Search for the cell housing the specified text and yield its [x, y] center coordinate. 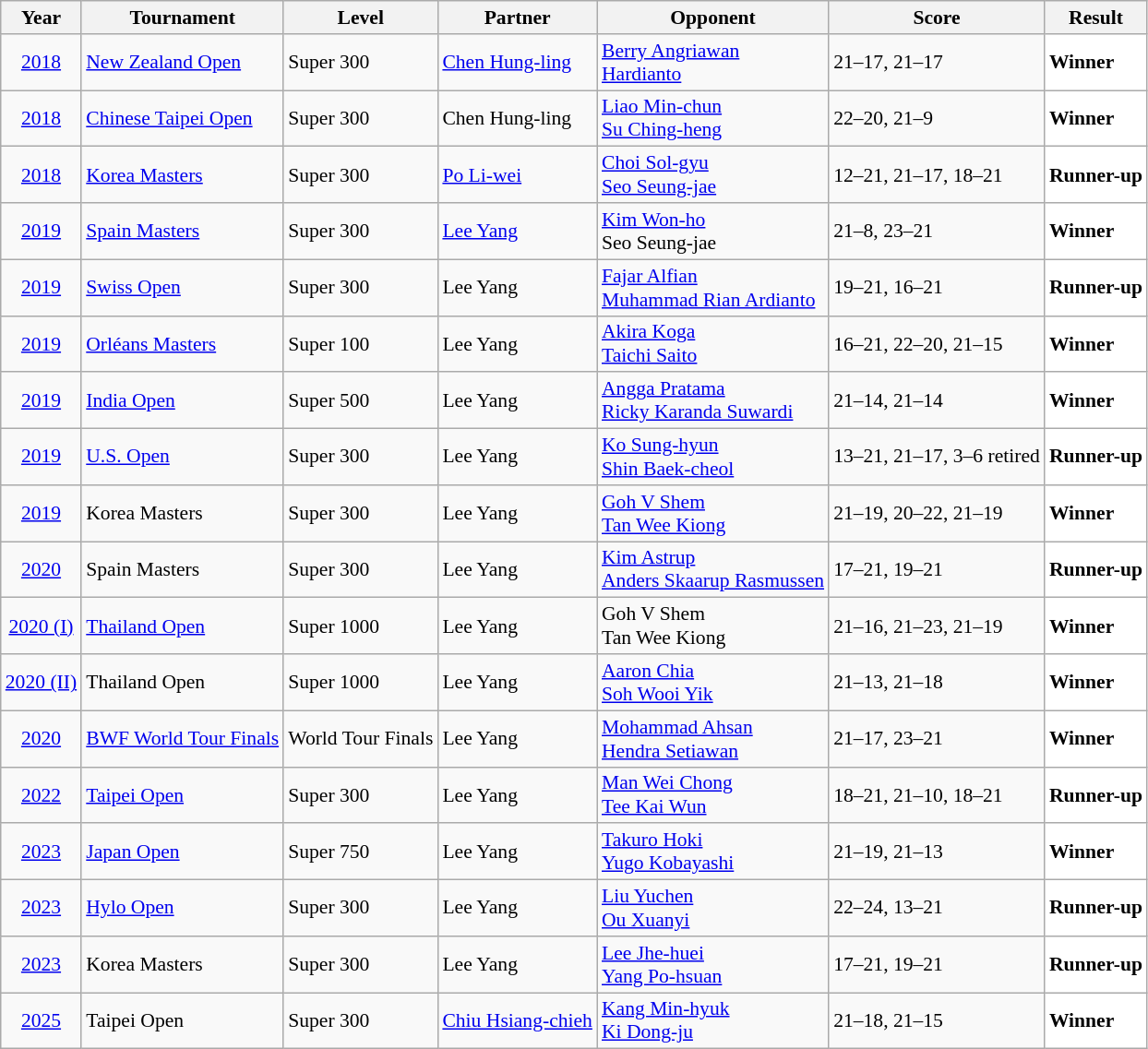
21–19, 21–13 [937, 852]
Mohammad Ahsan Hendra Setiawan [712, 738]
Po Li-wei [517, 175]
BWF World Tour Finals [183, 738]
Result [1096, 18]
Liu Yuchen Ou Xuanyi [712, 908]
Opponent [712, 18]
19–21, 16–21 [937, 288]
Ko Sung-hyun Shin Baek-cheol [712, 458]
Level [360, 18]
Fajar Alfian Muhammad Rian Ardianto [712, 288]
2025 [41, 1020]
2022 [41, 795]
Chiu Hsiang-chieh [517, 1020]
Super 100 [360, 343]
Choi Sol-gyu Seo Seung-jae [712, 175]
Super 750 [360, 852]
12–21, 21–17, 18–21 [937, 175]
Takuro Hoki Yugo Kobayashi [712, 852]
India Open [183, 400]
Partner [517, 18]
2020 (I) [41, 626]
21–8, 23–21 [937, 231]
22–20, 21–9 [937, 118]
Kim Astrup Anders Skaarup Rasmussen [712, 570]
21–17, 23–21 [937, 738]
Chinese Taipei Open [183, 118]
Akira Koga Taichi Saito [712, 343]
22–24, 13–21 [937, 908]
World Tour Finals [360, 738]
Super 500 [360, 400]
21–19, 20–22, 21–19 [937, 513]
Man Wei Chong Tee Kai Wun [712, 795]
21–13, 21–18 [937, 683]
21–14, 21–14 [937, 400]
18–21, 21–10, 18–21 [937, 795]
Angga Pratama Ricky Karanda Suwardi [712, 400]
Lee Jhe-huei Yang Po-hsuan [712, 965]
21–17, 21–17 [937, 63]
16–21, 22–20, 21–15 [937, 343]
Liao Min-chun Su Ching-heng [712, 118]
Score [937, 18]
Swiss Open [183, 288]
Berry Angriawan Hardianto [712, 63]
Aaron Chia Soh Wooi Yik [712, 683]
21–18, 21–15 [937, 1020]
U.S. Open [183, 458]
New Zealand Open [183, 63]
Hylo Open [183, 908]
Year [41, 18]
Japan Open [183, 852]
Tournament [183, 18]
13–21, 21–17, 3–6 retired [937, 458]
Orléans Masters [183, 343]
Kim Won-ho Seo Seung-jae [712, 231]
2020 (II) [41, 683]
Kang Min-hyuk Ki Dong-ju [712, 1020]
21–16, 21–23, 21–19 [937, 626]
